From the cell containing the given text, extract its center point as (X, Y) coordinate. 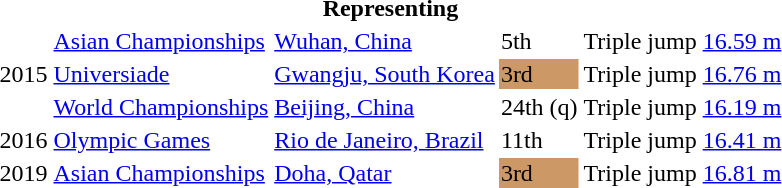
Olympic Games (161, 140)
Doha, Qatar (385, 173)
11th (539, 140)
5th (539, 41)
Rio de Janeiro, Brazil (385, 140)
World Championships (161, 107)
Universiade (161, 74)
24th (q) (539, 107)
Beijing, China (385, 107)
Wuhan, China (385, 41)
Gwangju, South Korea (385, 74)
